For the text-containing cell, return its midpoint in (x, y) coordinate format. 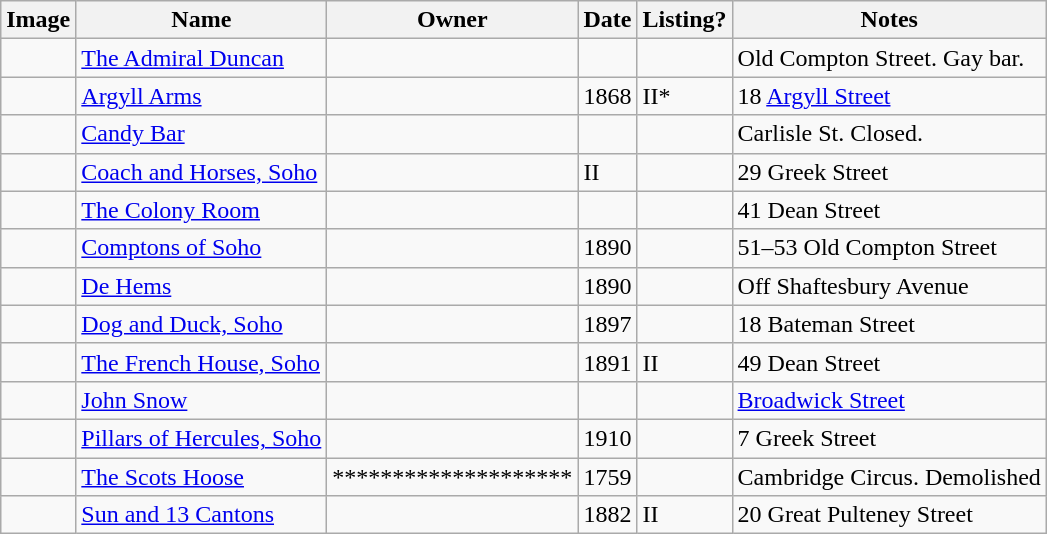
Old Compton Street. Gay bar. (889, 58)
Date (608, 20)
The Admiral Duncan (202, 58)
Sun and 13 Cantons (202, 515)
Pillars of Hercules, Soho (202, 438)
1882 (608, 515)
29 Greek Street (889, 172)
The French House, Soho (202, 362)
******************** (452, 477)
Owner (452, 20)
II* (684, 96)
Broadwick Street (889, 400)
Argyll Arms (202, 96)
The Scots Hoose (202, 477)
Dog and Duck, Soho (202, 324)
The Colony Room (202, 210)
De Hems (202, 286)
Image (38, 20)
Candy Bar (202, 134)
18 Argyll Street (889, 96)
Cambridge Circus. Demolished (889, 477)
41 Dean Street (889, 210)
7 Greek Street (889, 438)
Carlisle St. Closed. (889, 134)
Name (202, 20)
Notes (889, 20)
51–53 Old Compton Street (889, 248)
49 Dean Street (889, 362)
1759 (608, 477)
Listing? (684, 20)
20 Great Pulteney Street (889, 515)
Coach and Horses, Soho (202, 172)
Off Shaftesbury Avenue (889, 286)
Comptons of Soho (202, 248)
John Snow (202, 400)
1891 (608, 362)
1868 (608, 96)
1910 (608, 438)
18 Bateman Street (889, 324)
1897 (608, 324)
